Locate the cell with the specified text and output its (X, Y) center coordinate. 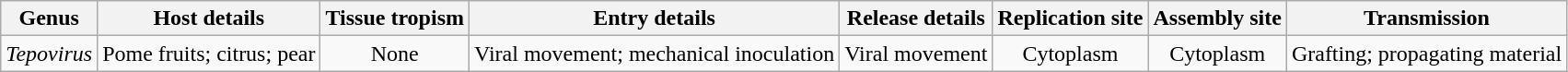
Entry details (655, 18)
Grafting; propagating material (1426, 54)
Viral movement; mechanical inoculation (655, 54)
Assembly site (1217, 18)
None (395, 54)
Tissue tropism (395, 18)
Pome fruits; citrus; pear (209, 54)
Host details (209, 18)
Viral movement (916, 54)
Tepovirus (50, 54)
Release details (916, 18)
Genus (50, 18)
Transmission (1426, 18)
Replication site (1070, 18)
